Return the [X, Y] coordinate for the center point of the cell that contains the specified text.  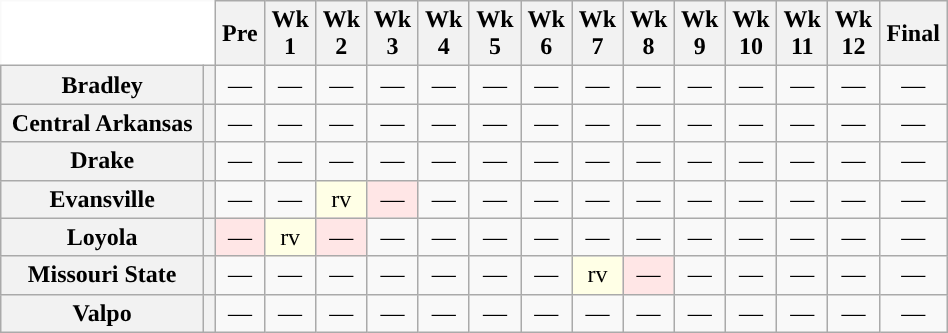
Central Arkansas [102, 123]
Wk11 [802, 34]
Wk5 [494, 34]
Wk9 [700, 34]
Evansville [102, 199]
Valpo [102, 313]
Bradley [102, 85]
Wk1 [290, 34]
Missouri State [102, 275]
Wk2 [342, 34]
Final [913, 34]
Pre [240, 34]
Drake [102, 161]
Wk10 [750, 34]
Wk6 [546, 34]
Wk12 [854, 34]
Wk8 [648, 34]
Loyola [102, 237]
Wk3 [392, 34]
Wk7 [598, 34]
Wk4 [444, 34]
